Return the [x, y] coordinate for the center point of the cell that contains the specified text.  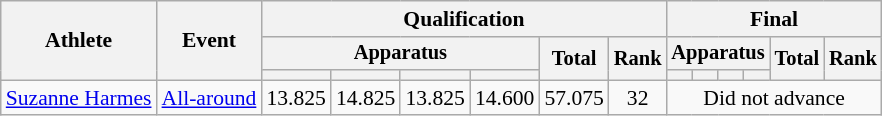
Final [774, 19]
32 [638, 98]
14.825 [366, 98]
All-around [210, 98]
Suzanne Harmes [79, 98]
Qualification [464, 19]
Athlete [79, 40]
57.075 [574, 98]
14.600 [504, 98]
Did not advance [774, 98]
Event [210, 40]
